For the text-containing cell, return its midpoint in (X, Y) coordinate format. 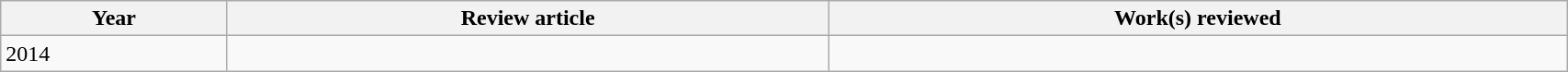
Year (114, 18)
2014 (114, 54)
Work(s) reviewed (1198, 18)
Review article (527, 18)
